Locate the cell with the specified text and output its [x, y] center coordinate. 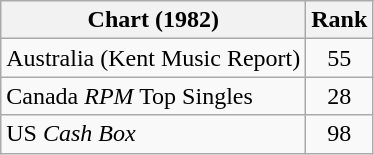
28 [340, 96]
Canada RPM Top Singles [154, 96]
Rank [340, 20]
98 [340, 134]
US Cash Box [154, 134]
55 [340, 58]
Chart (1982) [154, 20]
Australia (Kent Music Report) [154, 58]
